Locate the cell with the specified text and output its (X, Y) center coordinate. 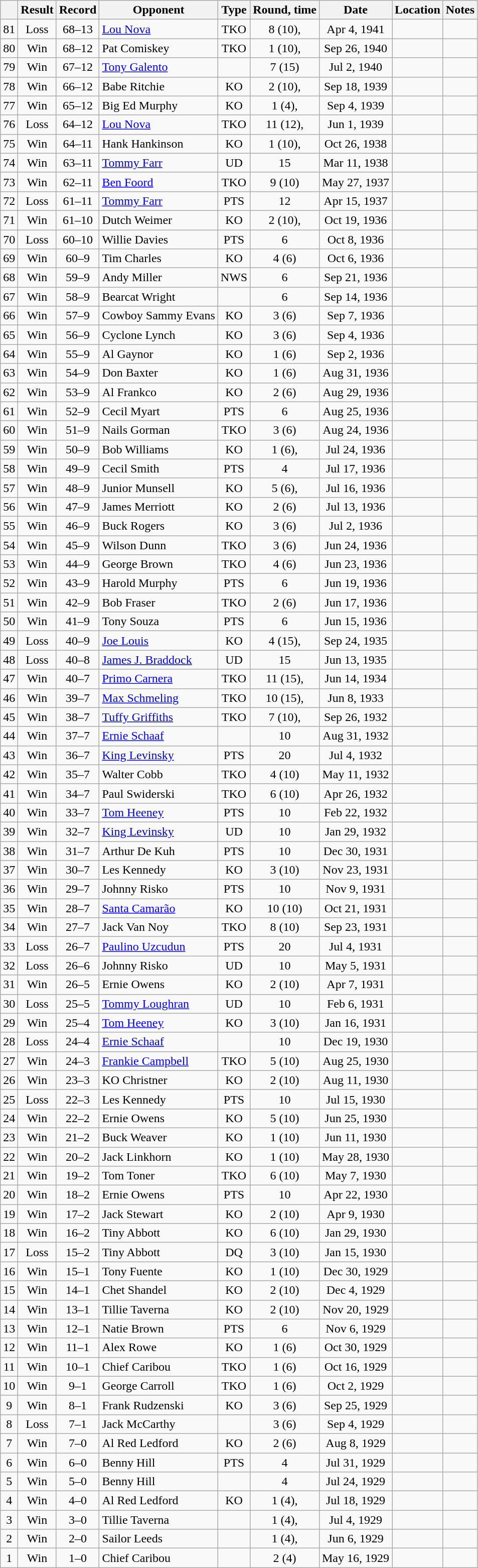
60–10 (78, 239)
56–9 (78, 335)
Sep 26, 1940 (355, 48)
Primo Carnera (158, 679)
Oct 21, 1931 (355, 908)
Jul 13, 1936 (355, 507)
Bearcat Wright (158, 297)
49 (9, 641)
35 (9, 908)
55 (9, 526)
Aug 24, 1936 (355, 430)
Sep 24, 1935 (355, 641)
61 (9, 411)
Cyclone Lynch (158, 335)
Jul 24, 1929 (355, 1482)
14–1 (78, 1290)
Sep 21, 1936 (355, 278)
13–1 (78, 1309)
54–9 (78, 373)
Sailor Leeds (158, 1539)
77 (9, 105)
65–12 (78, 105)
46 (9, 698)
25 (9, 1099)
Dec 30, 1931 (355, 851)
Sep 25, 1929 (355, 1405)
Tony Souza (158, 622)
Bob Williams (158, 449)
28 (9, 1042)
11 (15), (285, 679)
58–9 (78, 297)
15–2 (78, 1252)
76 (9, 125)
26 (9, 1080)
51 (9, 602)
Oct 6, 1936 (355, 259)
Jun 15, 1936 (355, 622)
Apr 4, 1941 (355, 29)
Sep 4, 1939 (355, 105)
36–7 (78, 755)
33–7 (78, 812)
68–12 (78, 48)
59–9 (78, 278)
Jack Van Noy (158, 927)
22 (9, 1156)
Frank Rudzenski (158, 1405)
32–7 (78, 831)
19–2 (78, 1176)
Type (234, 10)
57 (9, 488)
8 (10), (285, 29)
12–1 (78, 1329)
2 (4) (285, 1558)
Sep 4, 1936 (355, 335)
22–3 (78, 1099)
Feb 6, 1931 (355, 1004)
Nov 9, 1931 (355, 889)
Jul 17, 1936 (355, 468)
3–0 (78, 1520)
Location (418, 10)
41 (9, 793)
Tim Charles (158, 259)
1 (9, 1558)
Nov 6, 1929 (355, 1329)
2–0 (78, 1539)
May 5, 1931 (355, 966)
Jul 4, 1929 (355, 1520)
62–11 (78, 182)
Jan 16, 1931 (355, 1023)
Chet Shandel (158, 1290)
Aug 25, 1930 (355, 1061)
Oct 8, 1936 (355, 239)
7 (15) (285, 67)
Apr 22, 1930 (355, 1195)
7 (9, 1443)
Willie Davies (158, 239)
Nov 20, 1929 (355, 1309)
11 (12), (285, 125)
31–7 (78, 851)
Cecil Myart (158, 411)
29–7 (78, 889)
Paulino Uzcudun (158, 946)
41–9 (78, 622)
Jun 17, 1936 (355, 602)
8–1 (78, 1405)
Al Gaynor (158, 354)
53–9 (78, 392)
Nov 23, 1931 (355, 870)
2 (9, 1539)
Opponent (158, 10)
23–3 (78, 1080)
69 (9, 259)
4 (15), (285, 641)
May 7, 1930 (355, 1176)
42 (9, 774)
George Brown (158, 564)
Apr 9, 1930 (355, 1214)
66–12 (78, 86)
Babe Ritchie (158, 86)
1–0 (78, 1558)
55–9 (78, 354)
16 (9, 1271)
36 (9, 889)
11 (9, 1367)
71 (9, 220)
24–4 (78, 1042)
22–2 (78, 1118)
Jack Linkhorn (158, 1156)
57–9 (78, 316)
63–11 (78, 163)
9–1 (78, 1386)
44 (9, 736)
67–12 (78, 67)
47–9 (78, 507)
58 (9, 468)
Apr 26, 1932 (355, 793)
45 (9, 717)
Jul 4, 1932 (355, 755)
61–10 (78, 220)
Sep 4, 1929 (355, 1424)
43 (9, 755)
Walter Cobb (158, 774)
81 (9, 29)
48–9 (78, 488)
Jun 13, 1935 (355, 660)
27 (9, 1061)
64–12 (78, 125)
40–8 (78, 660)
10 (15), (285, 698)
35–7 (78, 774)
68 (9, 278)
64–11 (78, 144)
Jun 11, 1930 (355, 1137)
Jack McCarthy (158, 1424)
53 (9, 564)
Don Baxter (158, 373)
Jul 2, 1940 (355, 67)
26–7 (78, 946)
May 16, 1929 (355, 1558)
60–9 (78, 259)
23 (9, 1137)
Paul Swiderski (158, 793)
34–7 (78, 793)
42–9 (78, 602)
Wilson Dunn (158, 545)
Sep 14, 1936 (355, 297)
52–9 (78, 411)
Jul 24, 1936 (355, 449)
74 (9, 163)
Hank Hankinson (158, 144)
Jun 25, 1930 (355, 1118)
25–5 (78, 1004)
DQ (234, 1252)
Record (78, 10)
21 (9, 1176)
19 (9, 1214)
Sep 26, 1932 (355, 717)
34 (9, 927)
Jul 31, 1929 (355, 1463)
Harold Murphy (158, 583)
49–9 (78, 468)
Tommy Loughran (158, 1004)
80 (9, 48)
4 (10) (285, 774)
32 (9, 966)
52 (9, 583)
Tony Fuente (158, 1271)
Jun 8, 1933 (355, 698)
Oct 30, 1929 (355, 1348)
7–1 (78, 1424)
Oct 19, 1936 (355, 220)
Jul 2, 1936 (355, 526)
Result (37, 10)
11–1 (78, 1348)
29 (9, 1023)
Jun 19, 1936 (355, 583)
Ben Foord (158, 182)
68–13 (78, 29)
Frankie Campbell (158, 1061)
6–0 (78, 1463)
Jan 29, 1930 (355, 1233)
18 (9, 1233)
Jun 24, 1936 (355, 545)
33 (9, 946)
Santa Camarão (158, 908)
51–9 (78, 430)
Aug 31, 1932 (355, 736)
70 (9, 239)
Jan 15, 1930 (355, 1252)
15–1 (78, 1271)
Oct 26, 1938 (355, 144)
Nails Gorman (158, 430)
Aug 8, 1929 (355, 1443)
5 (6), (285, 488)
24–3 (78, 1061)
Aug 11, 1930 (355, 1080)
37–7 (78, 736)
Andy Miller (158, 278)
24 (9, 1118)
37 (9, 870)
16–2 (78, 1233)
72 (9, 201)
Cecil Smith (158, 468)
3 (9, 1520)
Jack Stewart (158, 1214)
9 (9, 1405)
25–4 (78, 1023)
39–7 (78, 698)
79 (9, 67)
40 (9, 812)
40–9 (78, 641)
Sep 23, 1931 (355, 927)
8 (10) (285, 927)
Sep 7, 1936 (355, 316)
Jun 14, 1934 (355, 679)
Apr 7, 1931 (355, 985)
56 (9, 507)
30–7 (78, 870)
7 (10), (285, 717)
Aug 31, 1936 (355, 373)
9 (10) (285, 182)
27–7 (78, 927)
28–7 (78, 908)
George Carroll (158, 1386)
17 (9, 1252)
45–9 (78, 545)
Tony Galento (158, 67)
May 28, 1930 (355, 1156)
7–0 (78, 1443)
78 (9, 86)
Feb 22, 1932 (355, 812)
Buck Rogers (158, 526)
May 27, 1937 (355, 182)
10 (10) (285, 908)
75 (9, 144)
Jun 6, 1929 (355, 1539)
46–9 (78, 526)
63 (9, 373)
Bob Fraser (158, 602)
Jun 23, 1936 (355, 564)
66 (9, 316)
Arthur De Kuh (158, 851)
Max Schmeling (158, 698)
38 (9, 851)
73 (9, 182)
13 (9, 1329)
4–0 (78, 1501)
39 (9, 831)
Round, time (285, 10)
Dec 19, 1930 (355, 1042)
Joe Louis (158, 641)
James J. Braddock (158, 660)
KO Christner (158, 1080)
Jan 29, 1932 (355, 831)
8 (9, 1424)
Al Frankco (158, 392)
May 11, 1932 (355, 774)
Cowboy Sammy Evans (158, 316)
Junior Munsell (158, 488)
Jul 4, 1931 (355, 946)
18–2 (78, 1195)
Buck Weaver (158, 1137)
Jul 18, 1929 (355, 1501)
Jul 15, 1930 (355, 1099)
17–2 (78, 1214)
44–9 (78, 564)
54 (9, 545)
Big Ed Murphy (158, 105)
Tuffy Griffiths (158, 717)
James Merriott (158, 507)
64 (9, 354)
Pat Comiskey (158, 48)
30 (9, 1004)
14 (9, 1309)
5 (9, 1482)
1 (6), (285, 449)
31 (9, 985)
62 (9, 392)
5–0 (78, 1482)
50–9 (78, 449)
59 (9, 449)
65 (9, 335)
Mar 11, 1938 (355, 163)
Oct 2, 1929 (355, 1386)
Aug 29, 1936 (355, 392)
Tom Toner (158, 1176)
Natie Brown (158, 1329)
40–7 (78, 679)
10–1 (78, 1367)
21–2 (78, 1137)
Jun 1, 1939 (355, 125)
43–9 (78, 583)
Jul 16, 1936 (355, 488)
Date (355, 10)
67 (9, 297)
NWS (234, 278)
61–11 (78, 201)
26–6 (78, 966)
Apr 15, 1937 (355, 201)
26–5 (78, 985)
50 (9, 622)
Sep 2, 1936 (355, 354)
Dutch Weimer (158, 220)
Oct 16, 1929 (355, 1367)
47 (9, 679)
Alex Rowe (158, 1348)
20–2 (78, 1156)
48 (9, 660)
Aug 25, 1936 (355, 411)
60 (9, 430)
Dec 30, 1929 (355, 1271)
38–7 (78, 717)
Dec 4, 1929 (355, 1290)
Sep 18, 1939 (355, 86)
Notes (460, 10)
